Locate the cell with the specified text and output its (X, Y) center coordinate. 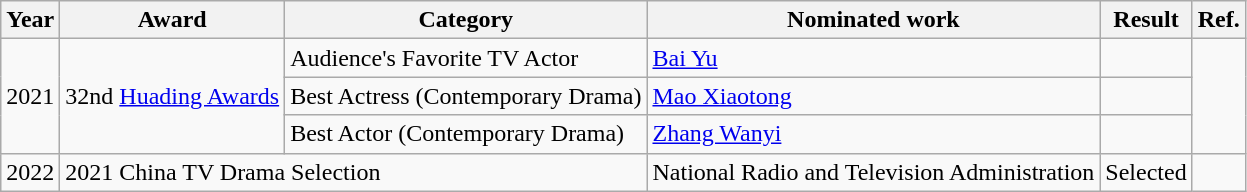
Mao Xiaotong (874, 96)
Zhang Wanyi (874, 134)
2022 (30, 172)
Best Actor (Contemporary Drama) (466, 134)
Bai Yu (874, 58)
Audience's Favorite TV Actor (466, 58)
Year (30, 20)
Category (466, 20)
Award (172, 20)
32nd Huading Awards (172, 96)
Best Actress (Contemporary Drama) (466, 96)
Ref. (1218, 20)
2021 (30, 96)
2021 China TV Drama Selection (354, 172)
Selected (1146, 172)
Nominated work (874, 20)
National Radio and Television Administration (874, 172)
Result (1146, 20)
